For the text-containing cell, return its midpoint in [X, Y] coordinate format. 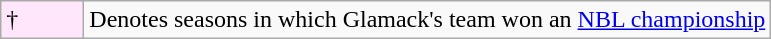
Denotes seasons in which Glamack's team won an NBL championship [428, 20]
† [42, 20]
